Detect which cell encompasses the target text, then output its [x, y] center coordinate. 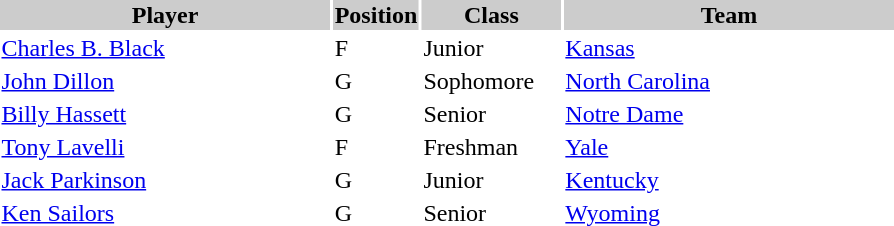
Tony Lavelli [165, 147]
Freshman [492, 147]
Billy Hassett [165, 114]
Team [729, 15]
Senior [492, 114]
Sophomore [492, 81]
John Dillon [165, 81]
Kentucky [729, 180]
Jack Parkinson [165, 180]
Player [165, 15]
Yale [729, 147]
North Carolina [729, 81]
Position [376, 15]
Kansas [729, 48]
Notre Dame [729, 114]
Charles B. Black [165, 48]
Class [492, 15]
